Detect which cell encompasses the target text, then output its [X, Y] center coordinate. 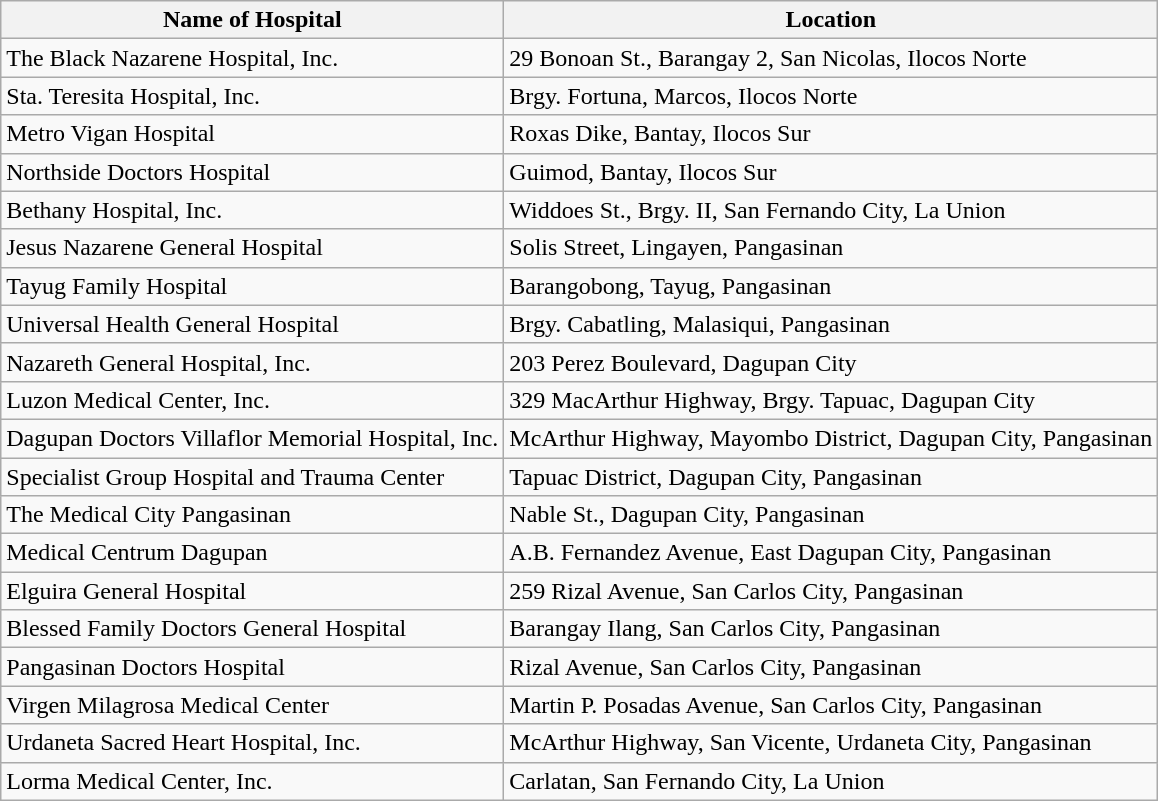
Tapuac District, Dagupan City, Pangasinan [831, 477]
Dagupan Doctors Villaflor Memorial Hospital, Inc. [252, 438]
Sta. Teresita Hospital, Inc. [252, 96]
Urdaneta Sacred Heart Hospital, Inc. [252, 743]
329 MacArthur Highway, Brgy. Tapuac, Dagupan City [831, 400]
Luzon Medical Center, Inc. [252, 400]
McArthur Highway, San Vicente, Urdaneta City, Pangasinan [831, 743]
259 Rizal Avenue, San Carlos City, Pangasinan [831, 591]
McArthur Highway, Mayombo District, Dagupan City, Pangasinan [831, 438]
Solis Street, Lingayen, Pangasinan [831, 248]
Medical Centrum Dagupan [252, 553]
Bethany Hospital, Inc. [252, 210]
29 Bonoan St., Barangay 2, San Nicolas, Ilocos Norte [831, 58]
A.B. Fernandez Avenue, East Dagupan City, Pangasinan [831, 553]
Virgen Milagrosa Medical Center [252, 705]
Brgy. Fortuna, Marcos, Ilocos Norte [831, 96]
Tayug Family Hospital [252, 286]
Guimod, Bantay, Ilocos Sur [831, 172]
Northside Doctors Hospital [252, 172]
The Black Nazarene Hospital, Inc. [252, 58]
Universal Health General Hospital [252, 324]
Elguira General Hospital [252, 591]
Pangasinan Doctors Hospital [252, 667]
The Medical City Pangasinan [252, 515]
Martin P. Posadas Avenue, San Carlos City, Pangasinan [831, 705]
Nable St., Dagupan City, Pangasinan [831, 515]
Barangay Ilang, San Carlos City, Pangasinan [831, 629]
Name of Hospital [252, 20]
Rizal Avenue, San Carlos City, Pangasinan [831, 667]
Metro Vigan Hospital [252, 134]
Jesus Nazarene General Hospital [252, 248]
Nazareth General Hospital, Inc. [252, 362]
203 Perez Boulevard, Dagupan City [831, 362]
Specialist Group Hospital and Trauma Center [252, 477]
Carlatan, San Fernando City, La Union [831, 781]
Brgy. Cabatling, Malasiqui, Pangasinan [831, 324]
Lorma Medical Center, Inc. [252, 781]
Location [831, 20]
Widdoes St., Brgy. II, San Fernando City, La Union [831, 210]
Barangobong, Tayug, Pangasinan [831, 286]
Roxas Dike, Bantay, Ilocos Sur [831, 134]
Blessed Family Doctors General Hospital [252, 629]
